Return the [X, Y] coordinate for the center point of the cell that contains the specified text.  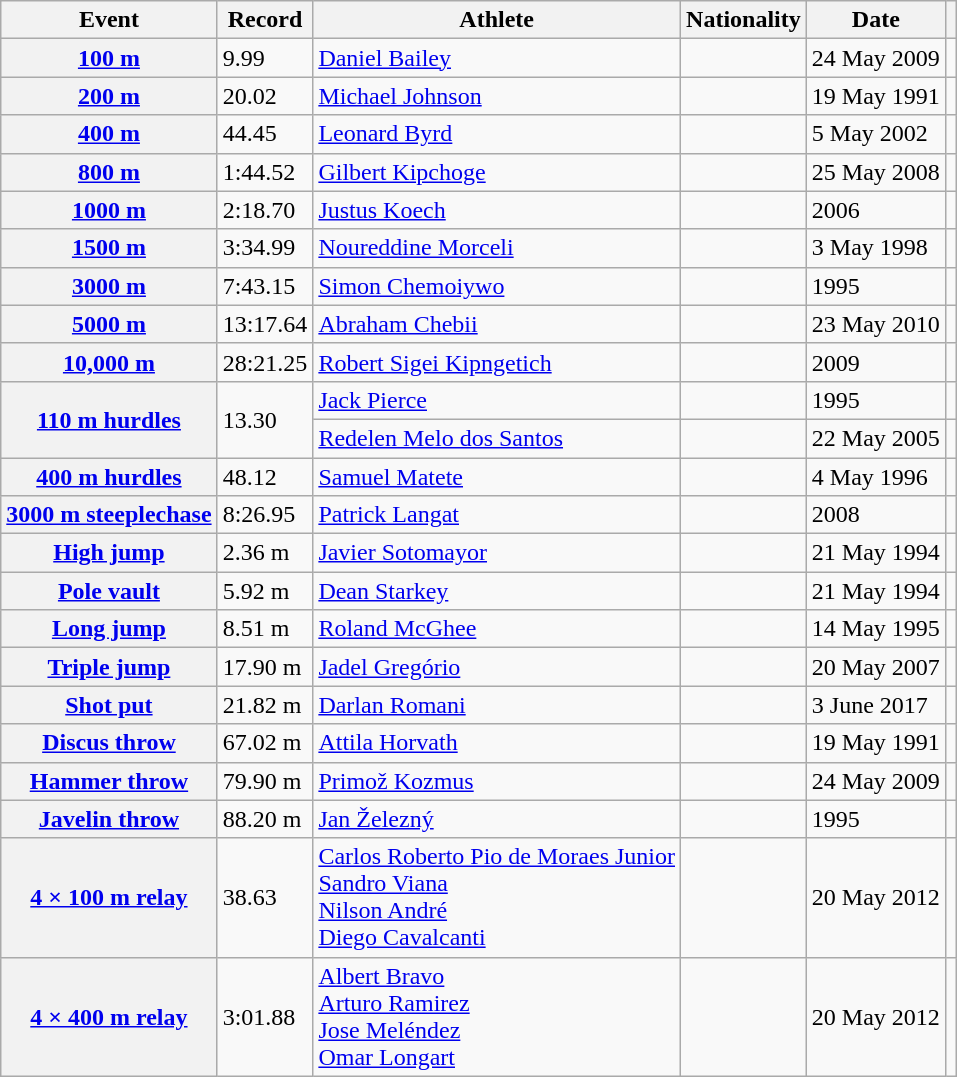
200 m [109, 96]
3 May 1998 [876, 248]
Javelin throw [109, 819]
Hammer throw [109, 781]
10,000 m [109, 362]
2.36 m [265, 553]
Jan Železný [497, 819]
Roland McGhee [497, 629]
88.20 m [265, 819]
7:43.15 [265, 286]
Attila Horvath [497, 743]
14 May 1995 [876, 629]
Daniel Bailey [497, 58]
13.30 [265, 419]
1000 m [109, 210]
100 m [109, 58]
Leonard Byrd [497, 134]
Triple jump [109, 667]
Event [109, 20]
8:26.95 [265, 515]
2008 [876, 515]
21.82 m [265, 705]
Robert Sigei Kipngetich [497, 362]
3 June 2017 [876, 705]
Justus Koech [497, 210]
Gilbert Kipchoge [497, 172]
High jump [109, 553]
Redelen Melo dos Santos [497, 438]
2006 [876, 210]
17.90 m [265, 667]
Primož Kozmus [497, 781]
2009 [876, 362]
25 May 2008 [876, 172]
44.45 [265, 134]
Patrick Langat [497, 515]
20.02 [265, 96]
400 m [109, 134]
Record [265, 20]
20 May 2007 [876, 667]
3:01.88 [265, 1016]
28:21.25 [265, 362]
Pole vault [109, 591]
Dean Starkey [497, 591]
1:44.52 [265, 172]
3:34.99 [265, 248]
3000 m [109, 286]
Darlan Romani [497, 705]
Long jump [109, 629]
67.02 m [265, 743]
800 m [109, 172]
Discus throw [109, 743]
Albert BravoArturo RamirezJose MeléndezOmar Longart [497, 1016]
8.51 m [265, 629]
Javier Sotomayor [497, 553]
5.92 m [265, 591]
110 m hurdles [109, 419]
Carlos Roberto Pio de Moraes JuniorSandro VianaNilson AndréDiego Cavalcanti [497, 898]
400 m hurdles [109, 477]
Shot put [109, 705]
5 May 2002 [876, 134]
Simon Chemoiywo [497, 286]
48.12 [265, 477]
Athlete [497, 20]
2:18.70 [265, 210]
3000 m steeplechase [109, 515]
4 May 1996 [876, 477]
23 May 2010 [876, 324]
Jack Pierce [497, 400]
Nationality [744, 20]
4 × 100 m relay [109, 898]
Abraham Chebii [497, 324]
Samuel Matete [497, 477]
22 May 2005 [876, 438]
Michael Johnson [497, 96]
13:17.64 [265, 324]
79.90 m [265, 781]
1500 m [109, 248]
4 × 400 m relay [109, 1016]
Noureddine Morceli [497, 248]
Jadel Gregório [497, 667]
38.63 [265, 898]
Date [876, 20]
5000 m [109, 324]
9.99 [265, 58]
